Provide the [X, Y] coordinate of the cell's center where the given text is located.  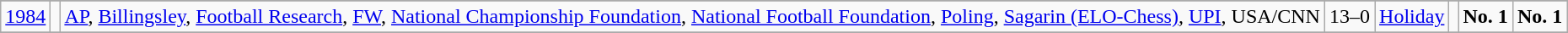
13–0 [1349, 17]
1984 [25, 17]
Holiday [1412, 17]
AP, Billingsley, Football Research, FW, National Championship Foundation, National Football Foundation, Poling, Sagarin (ELO-Chess), UPI, USA/CNN [693, 17]
